For the text-containing cell, return its midpoint in [x, y] coordinate format. 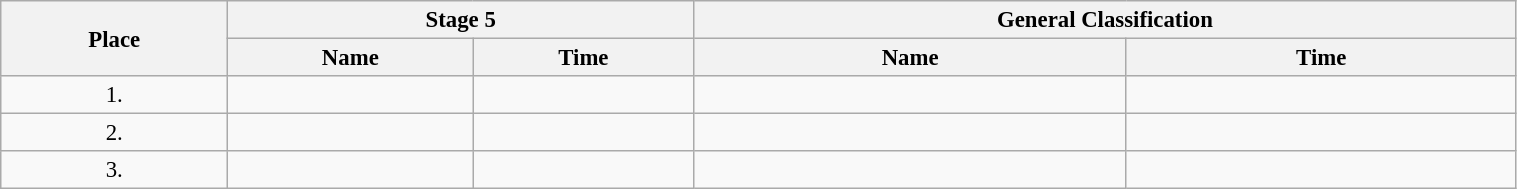
1. [114, 95]
Stage 5 [461, 20]
2. [114, 133]
3. [114, 170]
General Classification [1105, 20]
Place [114, 38]
